Find where the given text appears and provide that cell's center as (X, Y) coordinate. 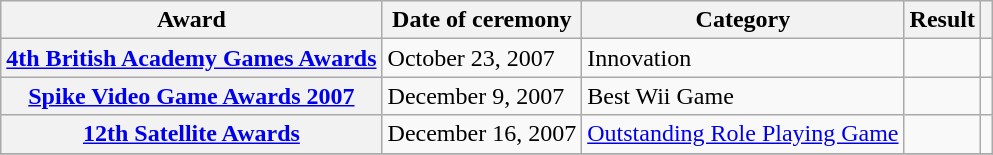
December 16, 2007 (482, 134)
December 9, 2007 (482, 96)
4th British Academy Games Awards (192, 58)
Award (192, 20)
Innovation (743, 58)
Spike Video Game Awards 2007 (192, 96)
12th Satellite Awards (192, 134)
Result (942, 20)
Outstanding Role Playing Game (743, 134)
Date of ceremony (482, 20)
October 23, 2007 (482, 58)
Category (743, 20)
Best Wii Game (743, 96)
